Locate the cell with the specified text and output its (x, y) center coordinate. 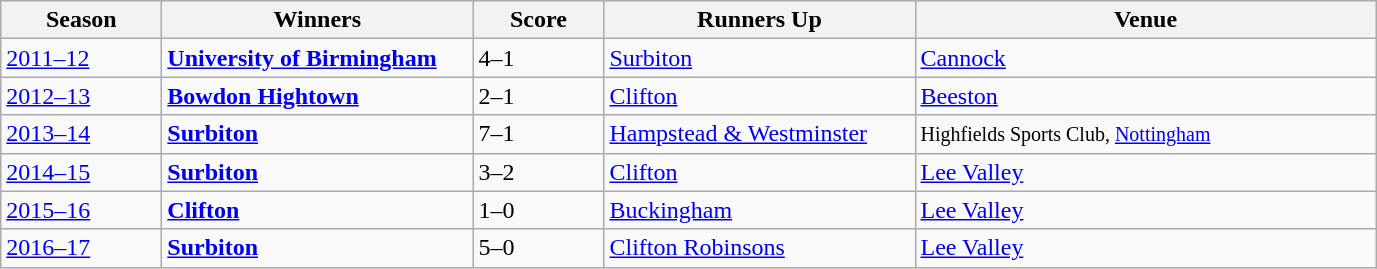
Venue (1146, 20)
7–1 (538, 134)
Season (82, 20)
Bowdon Hightown (318, 96)
2013–14 (82, 134)
5–0 (538, 248)
Score (538, 20)
1–0 (538, 210)
2012–13 (82, 96)
2016–17 (82, 248)
2015–16 (82, 210)
Beeston (1146, 96)
Highfields Sports Club, Nottingham (1146, 134)
Cannock (1146, 58)
4–1 (538, 58)
Runners Up (760, 20)
2014–15 (82, 172)
3–2 (538, 172)
University of Birmingham (318, 58)
Buckingham (760, 210)
2–1 (538, 96)
2011–12 (82, 58)
Clifton Robinsons (760, 248)
Winners (318, 20)
Hampstead & Westminster (760, 134)
